From the cell containing the given text, extract its center point as [X, Y] coordinate. 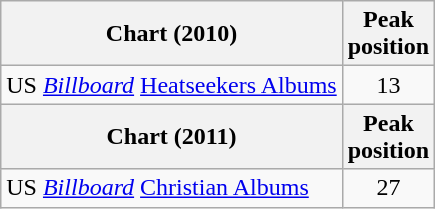
Chart (2011) [172, 136]
13 [388, 85]
US Billboard Heatseekers Albums [172, 85]
Chart (2010) [172, 34]
US Billboard Christian Albums [172, 188]
27 [388, 188]
